Scan for the cell matching the given text and deliver its [X, Y] coordinate at center. 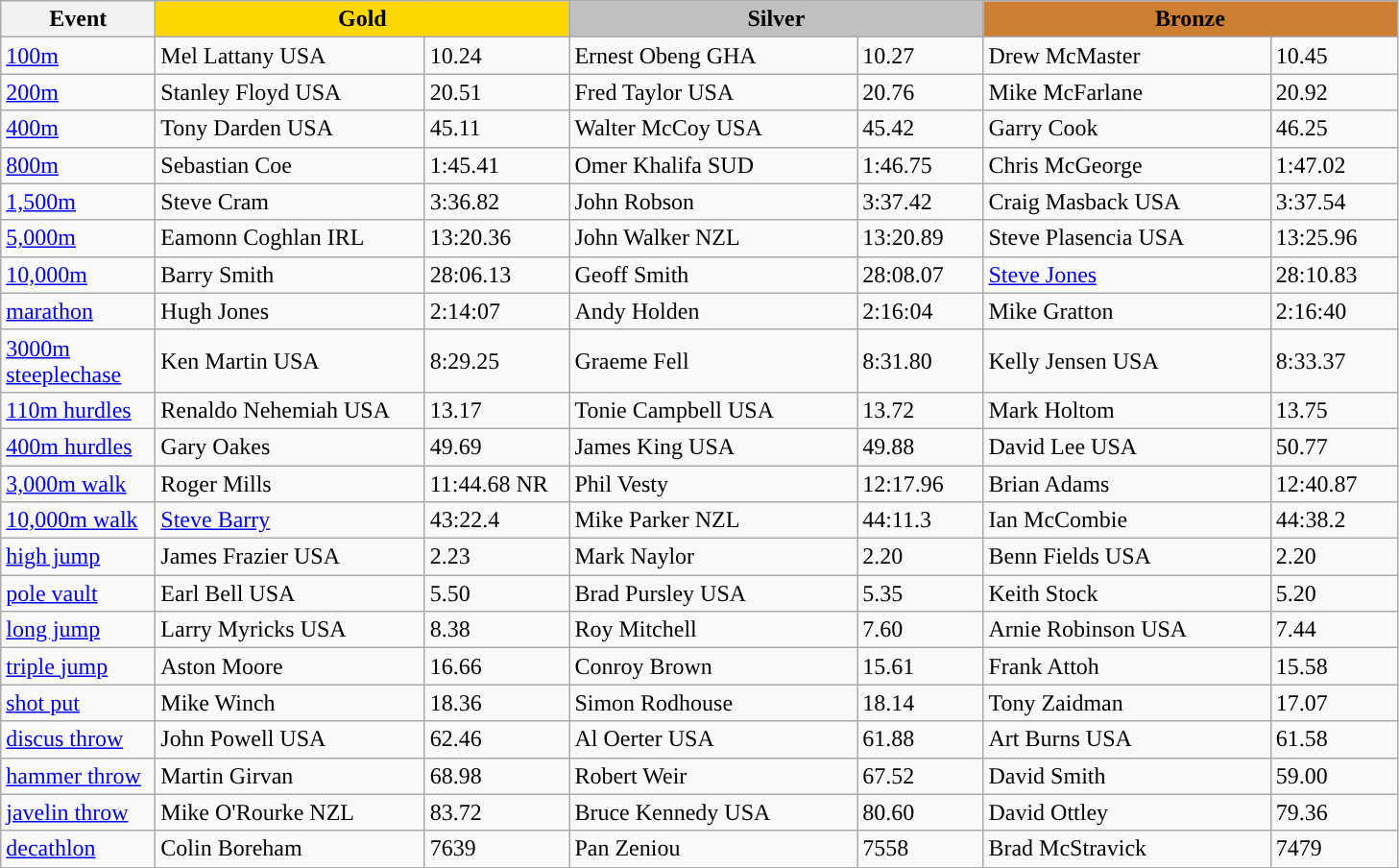
Robert Weir [713, 776]
Mel Lattany USA [290, 56]
2:16:40 [1334, 311]
discus throw [79, 739]
3000m steeplechase [79, 361]
Tony Darden USA [290, 129]
59.00 [1334, 776]
13.17 [497, 410]
12:40.87 [1334, 483]
61.88 [920, 739]
8:33.37 [1334, 361]
Conroy Brown [713, 666]
Chris McGeorge [1127, 165]
Brad Pursley USA [713, 593]
Aston Moore [290, 666]
Steve Barry [290, 520]
5.35 [920, 593]
44:11.3 [920, 520]
100m [79, 56]
Tonie Campbell USA [713, 410]
John Walker NZL [713, 238]
pole vault [79, 593]
Mike Winch [290, 703]
13:20.36 [497, 238]
James King USA [713, 446]
20.51 [497, 92]
7.44 [1334, 630]
10.45 [1334, 56]
David Ottley [1127, 812]
Silver [776, 19]
Gold [363, 19]
10.24 [497, 56]
Ken Martin USA [290, 361]
3:36.82 [497, 202]
David Lee USA [1127, 446]
hammer throw [79, 776]
Barry Smith [290, 275]
800m [79, 165]
61.58 [1334, 739]
13:25.96 [1334, 238]
Gary Oakes [290, 446]
Fred Taylor USA [713, 92]
49.69 [497, 446]
Benn Fields USA [1127, 557]
Tony Zaidman [1127, 703]
long jump [79, 630]
18.36 [497, 703]
11:44.68 NR [497, 483]
Mike McFarlane [1127, 92]
Andy Holden [713, 311]
110m hurdles [79, 410]
triple jump [79, 666]
Ernest Obeng GHA [713, 56]
Walter McCoy USA [713, 129]
17.07 [1334, 703]
Arnie Robinson USA [1127, 630]
28:08.07 [920, 275]
2:16:04 [920, 311]
James Frazier USA [290, 557]
28:06.13 [497, 275]
Renaldo Nehemiah USA [290, 410]
Eamonn Coghlan IRL [290, 238]
Garry Cook [1127, 129]
Al Oerter USA [713, 739]
13.72 [920, 410]
8:31.80 [920, 361]
80.60 [920, 812]
Roy Mitchell [713, 630]
2.23 [497, 557]
20.92 [1334, 92]
Hugh Jones [290, 311]
68.98 [497, 776]
shot put [79, 703]
Frank Attoh [1127, 666]
Sebastian Coe [290, 165]
Phil Vesty [713, 483]
Keith Stock [1127, 593]
Event [79, 19]
7639 [497, 849]
62.46 [497, 739]
3:37.42 [920, 202]
marathon [79, 311]
Bronze [1191, 19]
Mark Holtom [1127, 410]
7.60 [920, 630]
Craig Masback USA [1127, 202]
Graeme Fell [713, 361]
1:45.41 [497, 165]
5,000m [79, 238]
18.14 [920, 703]
Larry Myricks USA [290, 630]
Bruce Kennedy USA [713, 812]
8.38 [497, 630]
3:37.54 [1334, 202]
20.76 [920, 92]
Mike Gratton [1127, 311]
200m [79, 92]
Steve Plasencia USA [1127, 238]
Brian Adams [1127, 483]
David Smith [1127, 776]
400m hurdles [79, 446]
10,000m walk [79, 520]
1:46.75 [920, 165]
Omer Khalifa SUD [713, 165]
Kelly Jensen USA [1127, 361]
Martin Girvan [290, 776]
13:20.89 [920, 238]
1,500m [79, 202]
decathlon [79, 849]
Mike Parker NZL [713, 520]
2:14:07 [497, 311]
Drew McMaster [1127, 56]
Steve Jones [1127, 275]
16.66 [497, 666]
83.72 [497, 812]
44:38.2 [1334, 520]
Art Burns USA [1127, 739]
12:17.96 [920, 483]
Brad McStravick [1127, 849]
Mike O'Rourke NZL [290, 812]
10,000m [79, 275]
79.36 [1334, 812]
45.11 [497, 129]
13.75 [1334, 410]
7558 [920, 849]
67.52 [920, 776]
50.77 [1334, 446]
Pan Zeniou [713, 849]
45.42 [920, 129]
400m [79, 129]
8:29.25 [497, 361]
Earl Bell USA [290, 593]
10.27 [920, 56]
5.20 [1334, 593]
Ian McCombie [1127, 520]
Colin Boreham [290, 849]
John Powell USA [290, 739]
43:22.4 [497, 520]
Steve Cram [290, 202]
javelin throw [79, 812]
Mark Naylor [713, 557]
3,000m walk [79, 483]
Simon Rodhouse [713, 703]
15.58 [1334, 666]
49.88 [920, 446]
1:47.02 [1334, 165]
high jump [79, 557]
28:10.83 [1334, 275]
46.25 [1334, 129]
Geoff Smith [713, 275]
7479 [1334, 849]
Roger Mills [290, 483]
5.50 [497, 593]
John Robson [713, 202]
15.61 [920, 666]
Stanley Floyd USA [290, 92]
